Detect which cell encompasses the target text, then output its (X, Y) center coordinate. 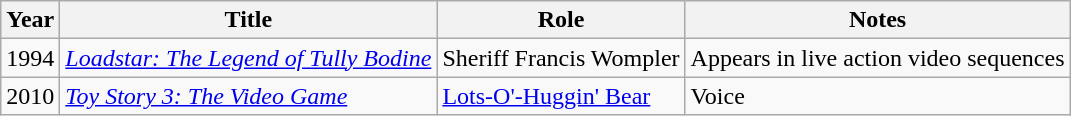
Year (30, 20)
Role (561, 20)
Lots-O'-Huggin' Bear (561, 96)
Sheriff Francis Wompler (561, 58)
Appears in live action video sequences (878, 58)
1994 (30, 58)
2010 (30, 96)
Title (248, 20)
Notes (878, 20)
Toy Story 3: The Video Game (248, 96)
Loadstar: The Legend of Tully Bodine (248, 58)
Voice (878, 96)
